Identify which cell holds the provided text, then report its [x, y] central coordinate. 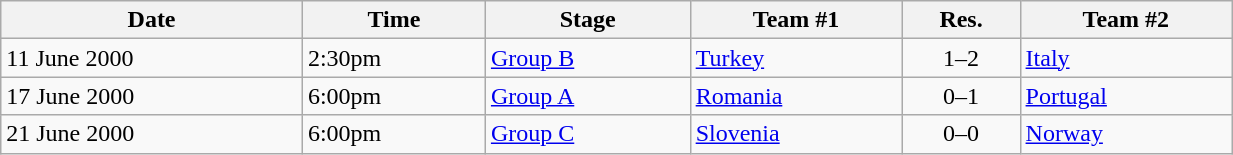
Stage [588, 20]
2:30pm [394, 58]
Turkey [796, 58]
0–0 [961, 134]
1–2 [961, 58]
Slovenia [796, 134]
Team #2 [1126, 20]
Norway [1126, 134]
0–1 [961, 96]
Group A [588, 96]
Res. [961, 20]
Portugal [1126, 96]
Italy [1126, 58]
Group C [588, 134]
Time [394, 20]
21 June 2000 [152, 134]
Date [152, 20]
Team #1 [796, 20]
Group B [588, 58]
Romania [796, 96]
17 June 2000 [152, 96]
11 June 2000 [152, 58]
